Find where the given text appears and provide that cell's center as [x, y] coordinate. 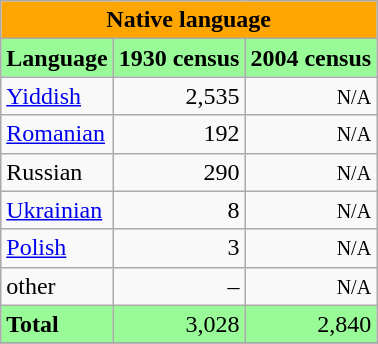
Yiddish [57, 96]
Polish [57, 248]
2,535 [179, 96]
Romanian [57, 134]
2,840 [311, 324]
8 [179, 210]
192 [179, 134]
Native language [189, 20]
Ukrainian [57, 210]
Language [57, 58]
other [57, 286]
3,028 [179, 324]
Russian [57, 172]
– [179, 286]
2004 census [311, 58]
3 [179, 248]
Total [57, 324]
1930 census [179, 58]
290 [179, 172]
